Return [x, y] of the center of cell containing provided text 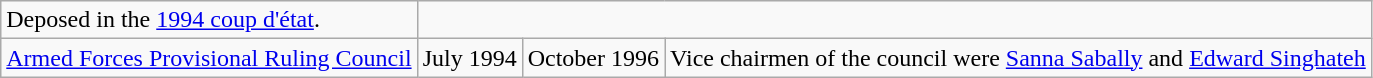
Armed Forces Provisional Ruling Council [209, 58]
Deposed in the 1994 coup d'état. [209, 20]
July 1994 [470, 58]
Vice chairmen of the council were Sanna Sabally and Edward Singhateh [1018, 58]
October 1996 [593, 58]
